Detect which cell encompasses the target text, then output its (x, y) center coordinate. 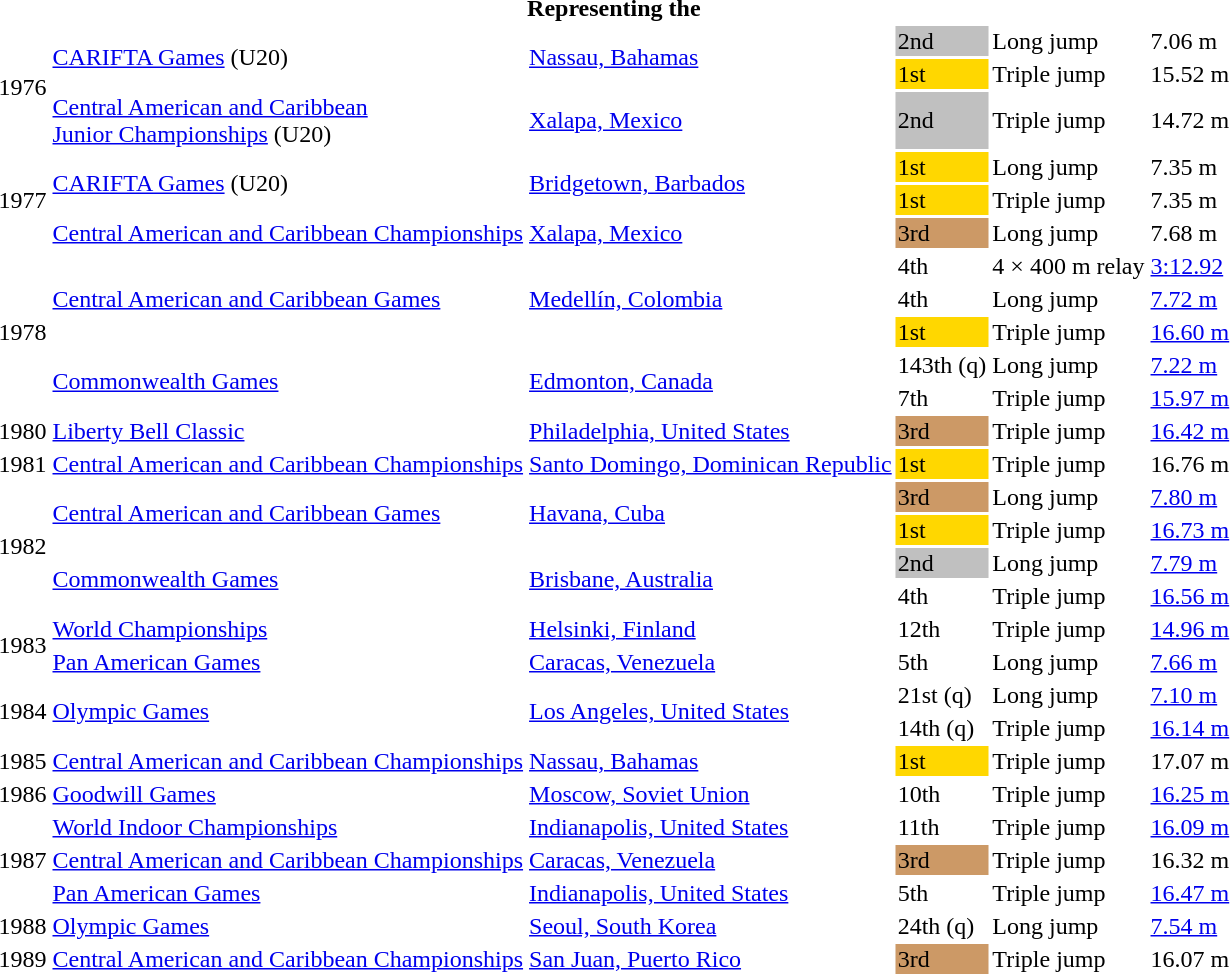
World Championships (288, 629)
Liberty Bell Classic (288, 431)
4 × 400 m relay (1068, 266)
Medellín, Colombia (711, 299)
24th (q) (942, 926)
Los Angeles, United States (711, 712)
Edmonton, Canada (711, 382)
San Juan, Puerto Rico (711, 959)
143th (q) (942, 365)
12th (942, 629)
Santo Domingo, Dominican Republic (711, 464)
Brisbane, Australia (711, 580)
7th (942, 398)
Helsinki, Finland (711, 629)
21st (q) (942, 695)
Central American and CaribbeanJunior Championships (U20) (288, 120)
Moscow, Soviet Union (711, 794)
World Indoor Championships (288, 827)
10th (942, 794)
Bridgetown, Barbados (711, 184)
11th (942, 827)
Philadelphia, United States (711, 431)
14th (q) (942, 728)
Havana, Cuba (711, 514)
Goodwill Games (288, 794)
Seoul, South Korea (711, 926)
